Identify which cell holds the provided text, then report its [X, Y] central coordinate. 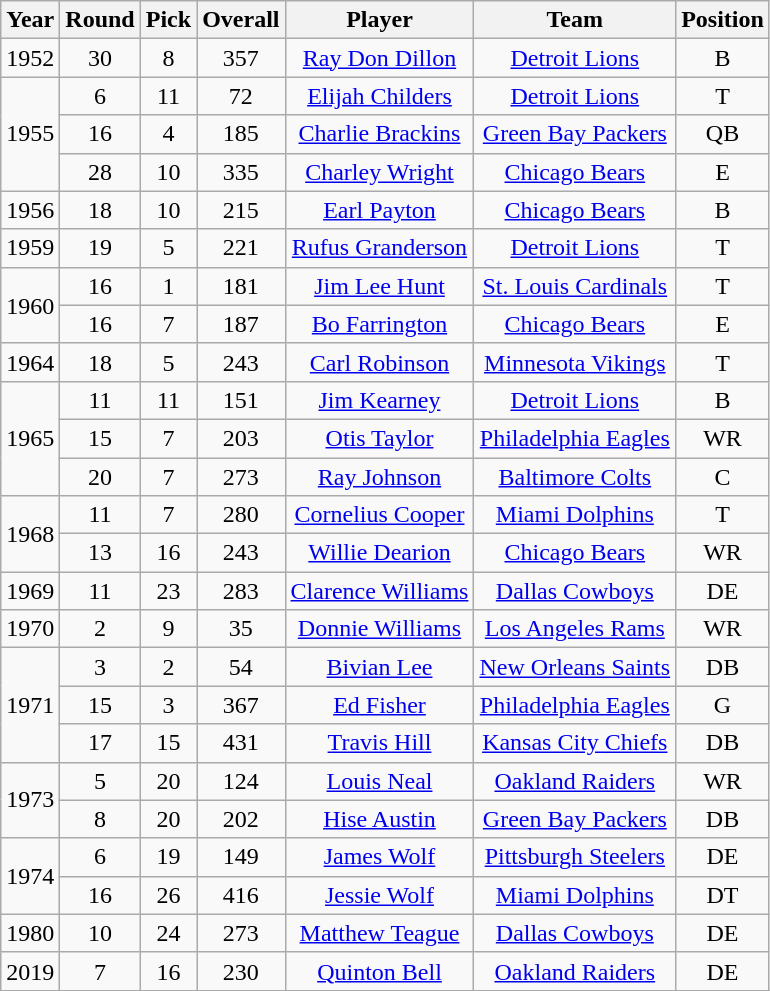
James Wolf [380, 857]
1968 [30, 534]
Clarence Williams [380, 591]
215 [241, 210]
G [723, 705]
4 [168, 134]
431 [241, 743]
357 [241, 58]
Charlie Brackins [380, 134]
Ed Fisher [380, 705]
9 [168, 629]
Bivian Lee [380, 667]
203 [241, 438]
Player [380, 20]
13 [100, 553]
Kansas City Chiefs [575, 743]
54 [241, 667]
Pick [168, 20]
Jessie Wolf [380, 895]
1964 [30, 362]
Los Angeles Rams [575, 629]
1955 [30, 134]
1 [168, 286]
Rufus Granderson [380, 248]
1952 [30, 58]
QB [723, 134]
Willie Dearion [380, 553]
230 [241, 971]
Ray Johnson [380, 477]
416 [241, 895]
149 [241, 857]
Donnie Williams [380, 629]
1960 [30, 305]
185 [241, 134]
Jim Kearney [380, 400]
Position [723, 20]
1965 [30, 438]
Baltimore Colts [575, 477]
Otis Taylor [380, 438]
221 [241, 248]
26 [168, 895]
Bo Farrington [380, 324]
17 [100, 743]
335 [241, 172]
C [723, 477]
2019 [30, 971]
24 [168, 933]
367 [241, 705]
Overall [241, 20]
35 [241, 629]
28 [100, 172]
72 [241, 96]
Year [30, 20]
1956 [30, 210]
Elijah Childers [380, 96]
Charley Wright [380, 172]
1970 [30, 629]
DT [723, 895]
Ray Don Dillon [380, 58]
Pittsburgh Steelers [575, 857]
30 [100, 58]
181 [241, 286]
Minnesota Vikings [575, 362]
151 [241, 400]
Team [575, 20]
202 [241, 819]
280 [241, 515]
Louis Neal [380, 781]
1973 [30, 800]
124 [241, 781]
Travis Hill [380, 743]
Earl Payton [380, 210]
Jim Lee Hunt [380, 286]
Quinton Bell [380, 971]
1959 [30, 248]
1980 [30, 933]
Carl Robinson [380, 362]
23 [168, 591]
187 [241, 324]
St. Louis Cardinals [575, 286]
Round [100, 20]
1969 [30, 591]
New Orleans Saints [575, 667]
1974 [30, 876]
283 [241, 591]
Cornelius Cooper [380, 515]
Hise Austin [380, 819]
Matthew Teague [380, 933]
1971 [30, 705]
